Capture the cell that displays the provided text and extract its [x, y] central coordinate. 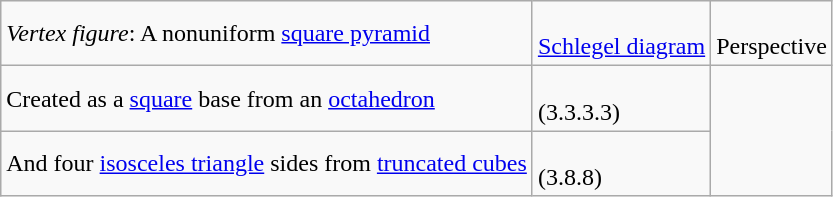
Perspective [772, 34]
(3.8.8) [621, 164]
Created as a square base from an octahedron [267, 98]
Schlegel diagram [621, 34]
And four isosceles triangle sides from truncated cubes [267, 164]
Vertex figure: A nonuniform square pyramid [267, 34]
(3.3.3.3) [621, 98]
